Output the (X, Y) coordinate of the center of the cell containing the given text.  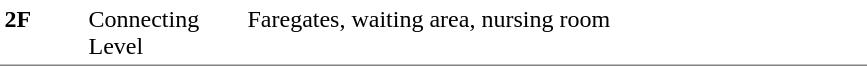
Faregates, waiting area, nursing room (555, 33)
Connecting Level (164, 33)
2F (42, 33)
